Find where the given text appears and provide that cell's center as [X, Y] coordinate. 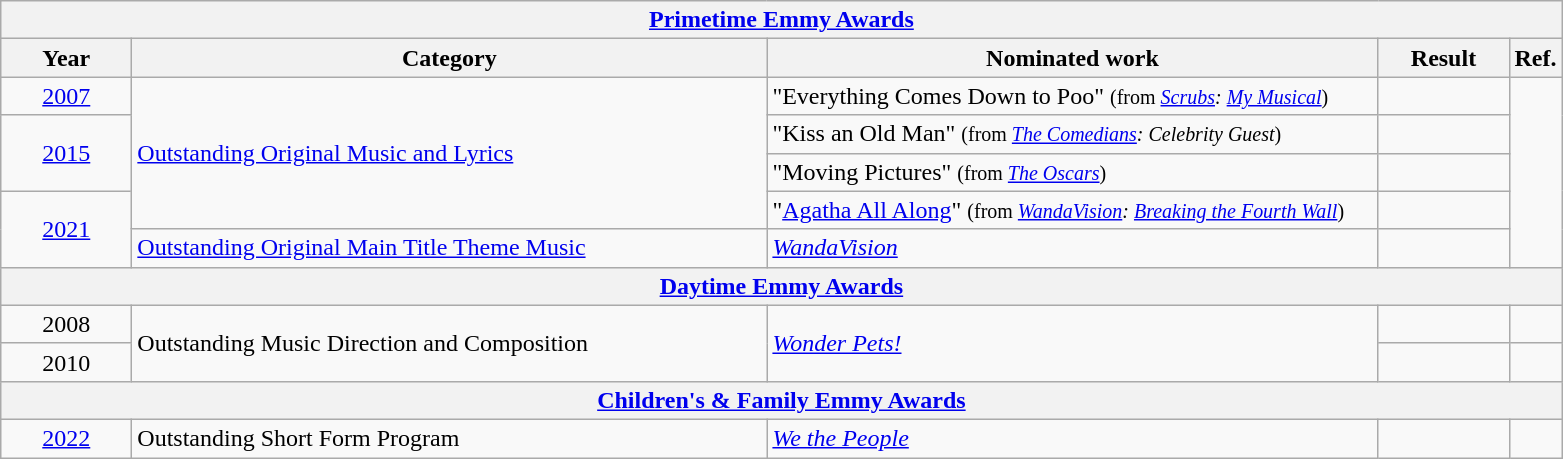
"Kiss an Old Man" (from The Comedians: Celebrity Guest) [1072, 134]
2008 [66, 324]
Children's & Family Emmy Awards [782, 400]
2021 [66, 229]
2022 [66, 438]
Primetime Emmy Awards [782, 20]
2007 [66, 96]
Nominated work [1072, 58]
Outstanding Original Main Title Theme Music [450, 248]
Outstanding Original Music and Lyrics [450, 153]
2015 [66, 153]
Category [450, 58]
We the People [1072, 438]
2010 [66, 362]
Outstanding Music Direction and Composition [450, 343]
Wonder Pets! [1072, 343]
"Moving Pictures" (from The Oscars) [1072, 172]
WandaVision [1072, 248]
Outstanding Short Form Program [450, 438]
Ref. [1536, 58]
Year [66, 58]
Result [1444, 58]
"Everything Comes Down to Poo" (from Scrubs: My Musical) [1072, 96]
"Agatha All Along" (from WandaVision: Breaking the Fourth Wall) [1072, 210]
Daytime Emmy Awards [782, 286]
